For the text-containing cell, return its midpoint in (x, y) coordinate format. 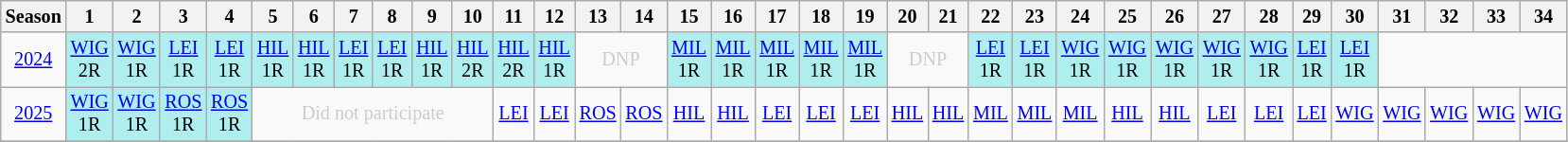
28 (1269, 17)
32 (1449, 17)
34 (1543, 17)
WIG2R (90, 60)
16 (734, 17)
1 (90, 17)
24 (1080, 17)
4 (229, 17)
30 (1355, 17)
14 (643, 17)
9 (431, 17)
23 (1035, 17)
2025 (34, 115)
26 (1175, 17)
7 (354, 17)
12 (554, 17)
3 (183, 17)
10 (473, 17)
8 (392, 17)
5 (272, 17)
6 (314, 17)
18 (821, 17)
33 (1496, 17)
13 (598, 17)
22 (991, 17)
11 (513, 17)
2 (137, 17)
25 (1127, 17)
20 (908, 17)
27 (1222, 17)
31 (1402, 17)
17 (777, 17)
21 (948, 17)
15 (688, 17)
Did not participate (373, 115)
Season (34, 17)
2024 (34, 60)
29 (1313, 17)
19 (864, 17)
